Find where the given text appears and provide that cell's center as [x, y] coordinate. 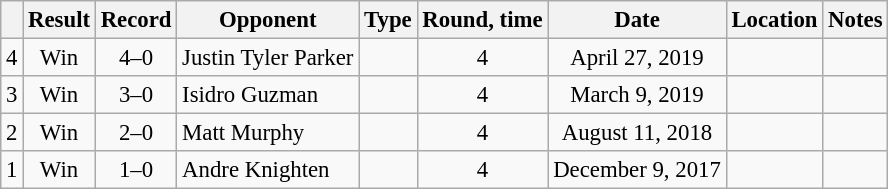
2 [12, 133]
Andre Knighten [268, 170]
Round, time [482, 20]
Date [637, 20]
3–0 [136, 95]
Type [388, 20]
Justin Tyler Parker [268, 58]
1–0 [136, 170]
December 9, 2017 [637, 170]
August 11, 2018 [637, 133]
Matt Murphy [268, 133]
April 27, 2019 [637, 58]
Opponent [268, 20]
Isidro Guzman [268, 95]
4–0 [136, 58]
Record [136, 20]
Notes [856, 20]
2–0 [136, 133]
March 9, 2019 [637, 95]
Location [774, 20]
1 [12, 170]
Result [60, 20]
3 [12, 95]
